Extract the (x, y) coordinate from the center of the cell holding the provided text.  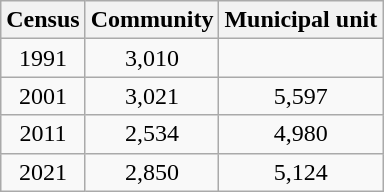
5,597 (301, 96)
3,021 (152, 96)
1991 (43, 58)
4,980 (301, 134)
2011 (43, 134)
Community (152, 20)
Census (43, 20)
2,850 (152, 172)
Municipal unit (301, 20)
5,124 (301, 172)
3,010 (152, 58)
2,534 (152, 134)
2021 (43, 172)
2001 (43, 96)
